From the cell containing the given text, extract its center point as [X, Y] coordinate. 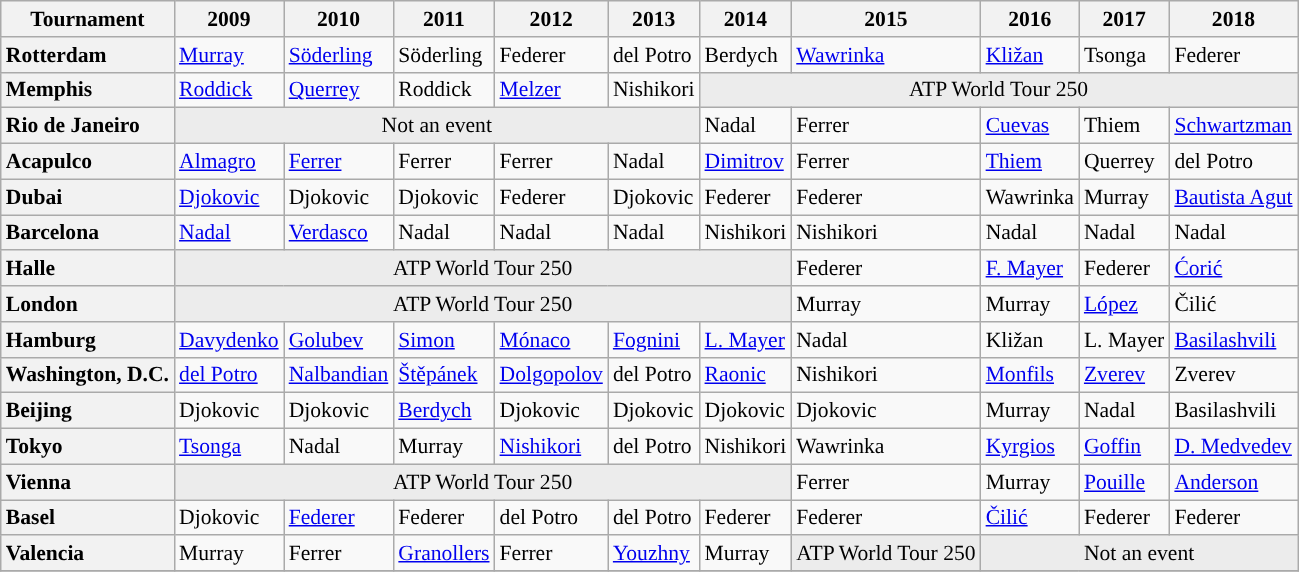
Cuevas [1030, 126]
2013 [654, 19]
López [1124, 304]
Mónaco [552, 340]
Raonic [746, 375]
F. Mayer [1030, 269]
Rotterdam [88, 55]
Monfils [1030, 375]
Dubai [88, 197]
Granollers [444, 554]
Basel [88, 518]
Dolgopolov [552, 375]
Halle [88, 269]
Anderson [1233, 482]
Valencia [88, 554]
Štěpánek [444, 375]
2010 [339, 19]
2015 [886, 19]
Dimitrov [746, 162]
Youzhny [654, 554]
Davydenko [229, 340]
Vienna [88, 482]
Schwartzman [1233, 126]
2012 [552, 19]
D. Medvedev [1233, 447]
London [88, 304]
Simon [444, 340]
Tournament [88, 19]
Memphis [88, 90]
Golubev [339, 340]
Goffin [1124, 447]
2014 [746, 19]
Tokyo [88, 447]
Melzer [552, 90]
Rio de Janeiro [88, 126]
2009 [229, 19]
2011 [444, 19]
Kyrgios [1030, 447]
Ćorić [1233, 269]
Beijing [88, 411]
Fognini [654, 340]
Bautista Agut [1233, 197]
2018 [1233, 19]
2016 [1030, 19]
Nalbandian [339, 375]
Almagro [229, 162]
Acapulco [88, 162]
Barcelona [88, 233]
Washington, D.C. [88, 375]
Pouille [1124, 482]
Hamburg [88, 340]
Verdasco [339, 233]
2017 [1124, 19]
